Find where the given text appears and provide that cell's center as [X, Y] coordinate. 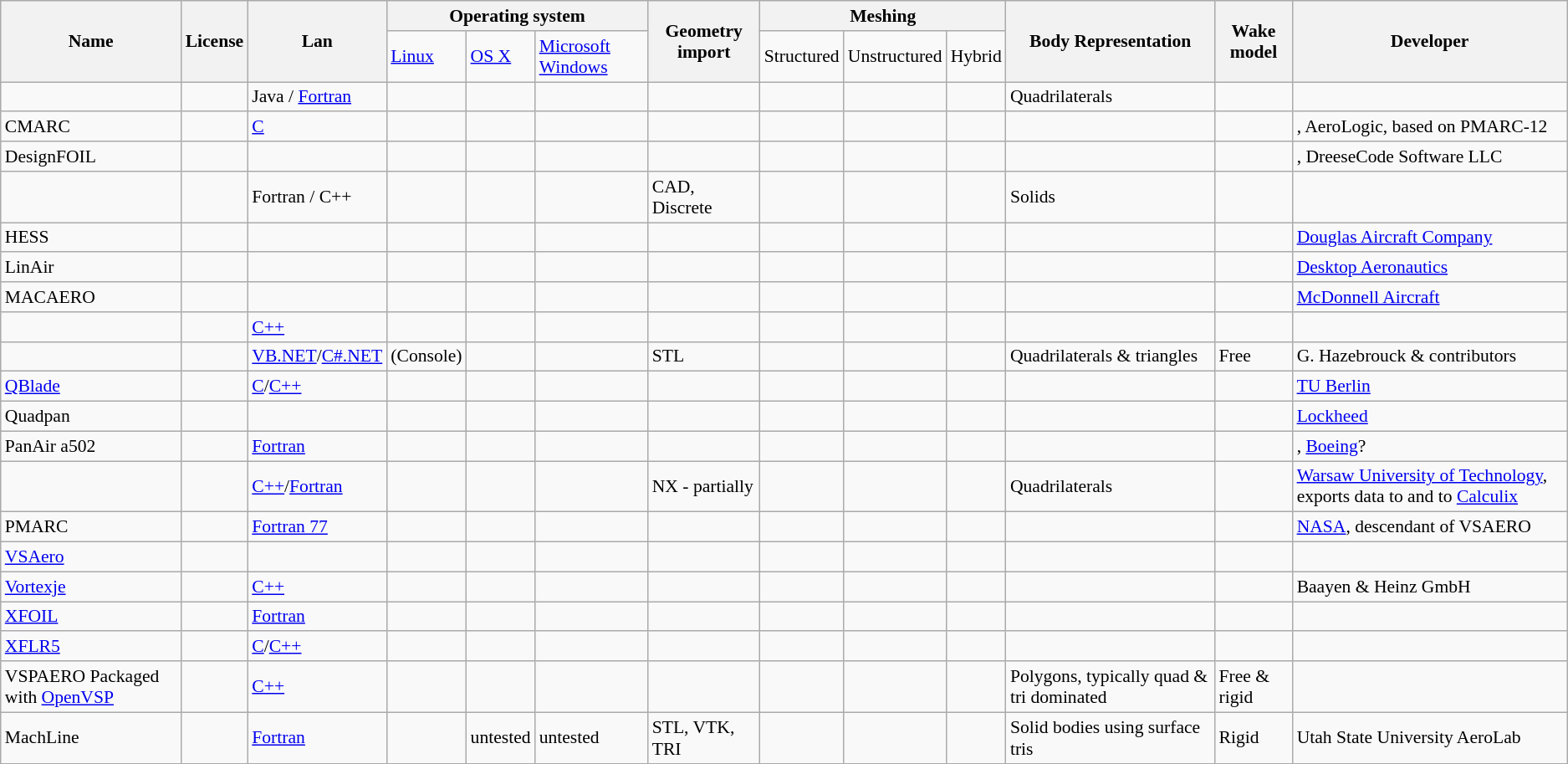
STL [704, 356]
Polygons, typically quad & tri dominated [1111, 686]
Structured [802, 57]
Fortran 77 [317, 527]
PMARC [91, 527]
Quadpan [91, 417]
C++/Fortran [317, 487]
LinAir [91, 268]
Hybrid [977, 57]
Java / Fortran [317, 97]
NASA, descendant of VSAERO [1430, 527]
Solids [1111, 197]
NX - partially [704, 487]
, DreeseCode Software LLC [1430, 156]
XFLR5 [91, 647]
MACAERO [91, 297]
Rigid [1253, 738]
Wake model [1253, 42]
Body Representation [1111, 42]
Developer [1430, 42]
Vortexje [91, 587]
QBlade [91, 387]
Microsoft Windows [592, 57]
VB.NET/C#.NET [317, 356]
OS X [501, 57]
CAD, Discrete [704, 197]
McDonnell Aircraft [1430, 297]
XFOIL [91, 617]
Baayen & Heinz GmbH [1430, 587]
Lan [317, 42]
Operating system [517, 16]
Desktop Aeronautics [1430, 268]
Lockheed [1430, 417]
Meshing [883, 16]
CMARC [91, 127]
Fortran / C++ [317, 197]
G. Hazebrouck & contributors [1430, 356]
Douglas Aircraft Company [1430, 238]
, AeroLogic, based on PMARC-12 [1430, 127]
VSAero [91, 557]
MachLine [91, 738]
Quadrilaterals & triangles [1111, 356]
TU Berlin [1430, 387]
PanAir a502 [91, 446]
(Console) [426, 356]
DesignFOIL [91, 156]
Geometry import [704, 42]
Unstructured [895, 57]
STL, VTK, TRI [704, 738]
Linux [426, 57]
Free & rigid [1253, 686]
Utah State University AeroLab [1430, 738]
C [317, 127]
HESS [91, 238]
, Boeing? [1430, 446]
License [215, 42]
Name [91, 42]
Free [1253, 356]
Warsaw University of Technology, exports data to and to Calculix [1430, 487]
Solid bodies using surface tris [1111, 738]
VSPAERO Packaged with OpenVSP [91, 686]
